Provide the [x, y] coordinate of the cell's center where the given text is located.  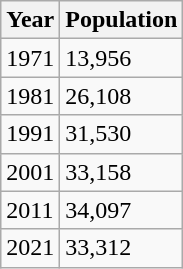
Year [30, 20]
26,108 [122, 96]
1971 [30, 58]
34,097 [122, 210]
2001 [30, 172]
2011 [30, 210]
1991 [30, 134]
33,312 [122, 248]
Population [122, 20]
1981 [30, 96]
31,530 [122, 134]
2021 [30, 248]
13,956 [122, 58]
33,158 [122, 172]
